Determine the (x, y) coordinate at the center of the cell enclosing the given text.  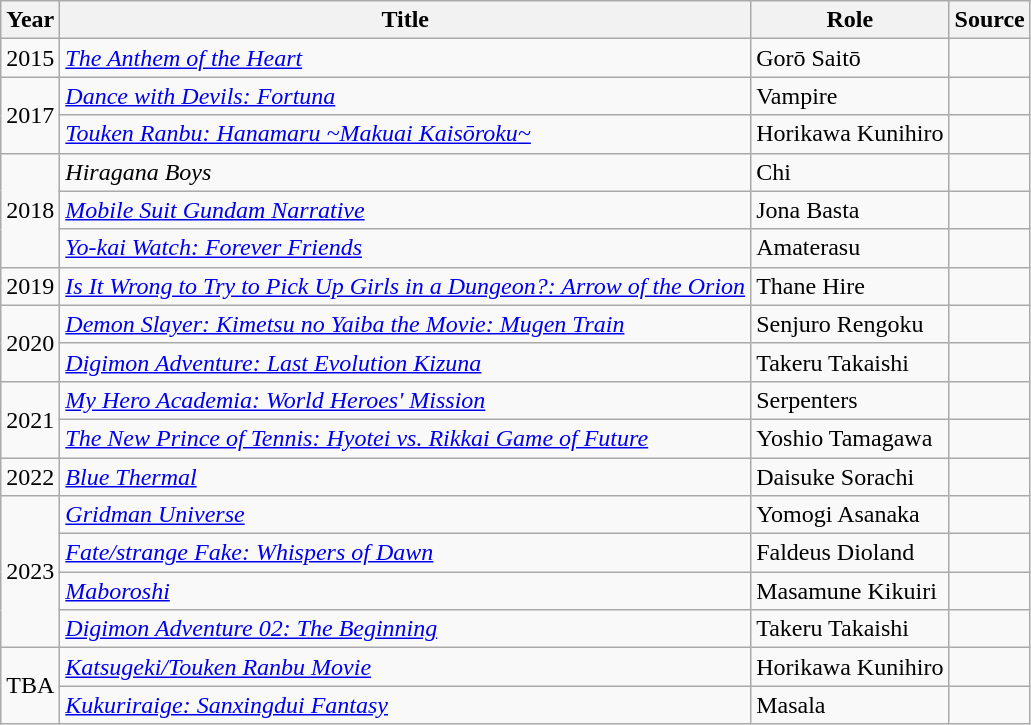
Touken Ranbu: Hanamaru ~Makuai Kaisōroku~ (406, 134)
2015 (30, 58)
Dance with Devils: Fortuna (406, 96)
Digimon Adventure: Last Evolution Kizuna (406, 362)
Is It Wrong to Try to Pick Up Girls in a Dungeon?: Arrow of the Orion (406, 286)
Title (406, 20)
Digimon Adventure 02: The Beginning (406, 629)
Kukuriraige: Sanxingdui Fantasy (406, 705)
Chi (850, 172)
2020 (30, 343)
The Anthem of the Heart (406, 58)
Masala (850, 705)
2021 (30, 419)
Gorō Saitō (850, 58)
Maboroshi (406, 591)
Source (990, 20)
Yomogi Asanaka (850, 515)
The New Prince of Tennis: Hyotei vs. Rikkai Game of Future (406, 438)
Amaterasu (850, 248)
Daisuke Sorachi (850, 477)
Year (30, 20)
Faldeus Dioland (850, 553)
Vampire (850, 96)
2019 (30, 286)
Masamune Kikuiri (850, 591)
Hiragana Boys (406, 172)
Katsugeki/Touken Ranbu Movie (406, 667)
Yo-kai Watch: Forever Friends (406, 248)
Fate/strange Fake: Whispers of Dawn (406, 553)
Thane Hire (850, 286)
TBA (30, 686)
Jona Basta (850, 210)
2017 (30, 115)
Yoshio Tamagawa (850, 438)
2018 (30, 210)
Serpenters (850, 400)
2022 (30, 477)
Blue Thermal (406, 477)
2023 (30, 572)
Demon Slayer: Kimetsu no Yaiba the Movie: Mugen Train (406, 324)
Gridman Universe (406, 515)
My Hero Academia: World Heroes' Mission (406, 400)
Mobile Suit Gundam Narrative (406, 210)
Senjuro Rengoku (850, 324)
Role (850, 20)
